Search for the cell housing the specified text and yield its [x, y] center coordinate. 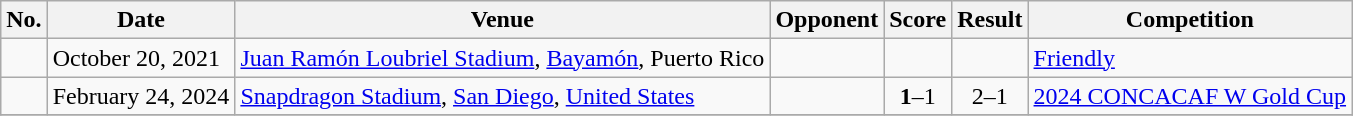
Juan Ramón Loubriel Stadium, Bayamón, Puerto Rico [502, 58]
2–1 [990, 96]
2024 CONCACAF W Gold Cup [1190, 96]
Friendly [1190, 58]
1–1 [918, 96]
February 24, 2024 [141, 96]
Opponent [827, 20]
Venue [502, 20]
Snapdragon Stadium, San Diego, United States [502, 96]
Date [141, 20]
October 20, 2021 [141, 58]
Competition [1190, 20]
Result [990, 20]
Score [918, 20]
No. [24, 20]
